Determine the (x, y) coordinate at the center of the cell enclosing the given text.  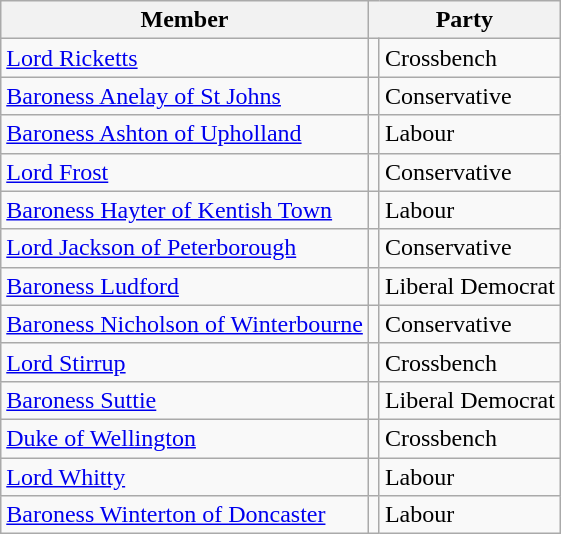
Duke of Wellington (185, 438)
Baroness Suttie (185, 400)
Baroness Ludford (185, 286)
Baroness Ashton of Upholland (185, 134)
Member (185, 20)
Party (464, 20)
Lord Ricketts (185, 58)
Lord Stirrup (185, 362)
Lord Frost (185, 172)
Lord Whitty (185, 477)
Baroness Hayter of Kentish Town (185, 210)
Lord Jackson of Peterborough (185, 248)
Baroness Anelay of St Johns (185, 96)
Baroness Winterton of Doncaster (185, 515)
Baroness Nicholson of Winterbourne (185, 324)
